Locate the cell with the specified text and output its (x, y) center coordinate. 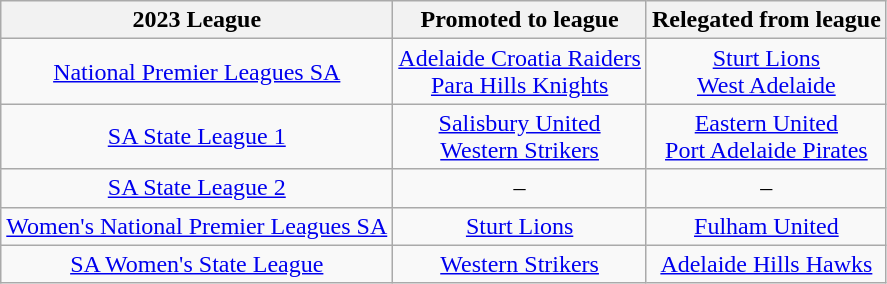
SA Women's State League (197, 264)
Eastern UnitedPort Adelaide Pirates (766, 136)
Adelaide Hills Hawks (766, 264)
National Premier Leagues SA (197, 72)
Fulham United (766, 226)
Sturt Lions (520, 226)
Western Strikers (520, 264)
Women's National Premier Leagues SA (197, 226)
Relegated from league (766, 20)
2023 League (197, 20)
Adelaide Croatia RaidersPara Hills Knights (520, 72)
Salisbury UnitedWestern Strikers (520, 136)
SA State League 1 (197, 136)
Sturt LionsWest Adelaide (766, 72)
Promoted to league (520, 20)
SA State League 2 (197, 188)
